For the text-containing cell, return its midpoint in (x, y) coordinate format. 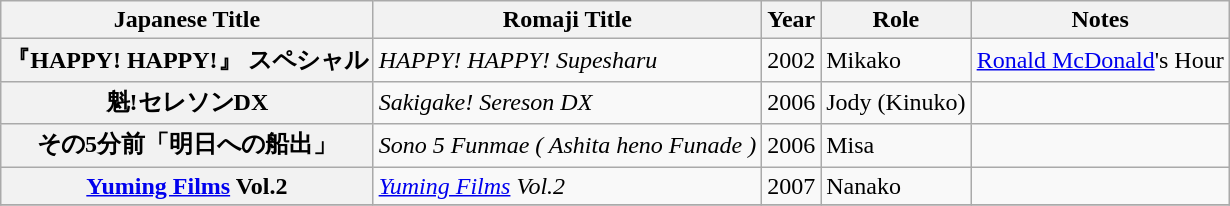
Ronald McDonald's Hour (1100, 60)
その5分前「明日への船出」 (187, 146)
Nanako (896, 185)
2007 (792, 185)
Romaji Title (568, 20)
『HAPPY! HAPPY!』 スペシャル (187, 60)
Misa (896, 146)
Year (792, 20)
Jody (Kinuko) (896, 102)
2002 (792, 60)
Sakigake! Sereson DX (568, 102)
Notes (1100, 20)
Mikako (896, 60)
Japanese Title (187, 20)
魁!セレソンDX (187, 102)
Sono 5 Funmae ( Ashita heno Funade ) (568, 146)
HAPPY! HAPPY! Supesharu (568, 60)
Role (896, 20)
